From the cell containing the given text, extract its center point as (X, Y) coordinate. 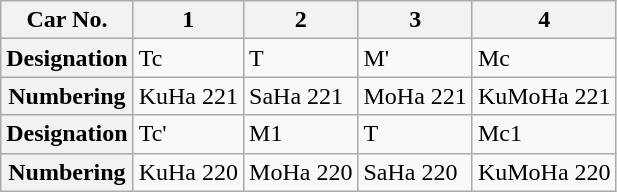
Tc' (188, 134)
Tc (188, 58)
Car No. (67, 20)
2 (301, 20)
1 (188, 20)
MoHa 220 (301, 172)
M' (415, 58)
4 (544, 20)
3 (415, 20)
KuMoHa 220 (544, 172)
SaHa 221 (301, 96)
KuHa 221 (188, 96)
Mc1 (544, 134)
KuHa 220 (188, 172)
Mc (544, 58)
KuMoHa 221 (544, 96)
MoHa 221 (415, 96)
SaHa 220 (415, 172)
M1 (301, 134)
